Extract the (X, Y) coordinate from the center of the cell holding the provided text.  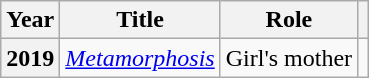
2019 (30, 58)
Metamorphosis (140, 58)
Girl's mother (288, 58)
Year (30, 20)
Role (288, 20)
Title (140, 20)
